Detect which cell encompasses the target text, then output its [X, Y] center coordinate. 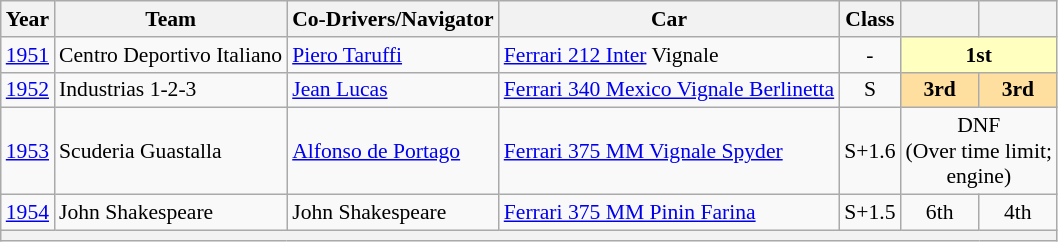
Alfonso de Portago [393, 152]
Class [870, 19]
S+1.6 [870, 152]
Scuderia Guastalla [170, 152]
Car [670, 19]
Ferrari 375 MM Vignale Spyder [670, 152]
Industrias 1-2-3 [170, 90]
Ferrari 340 Mexico Vignale Berlinetta [670, 90]
Year [28, 19]
1954 [28, 213]
Team [170, 19]
S [870, 90]
S+1.5 [870, 213]
Ferrari 212 Inter Vignale [670, 55]
1951 [28, 55]
4th [1018, 213]
Co-Drivers/Navigator [393, 19]
Ferrari 375 MM Pinin Farina [670, 213]
Jean Lucas [393, 90]
1st [979, 55]
6th [940, 213]
Centro Deportivo Italiano [170, 55]
1953 [28, 152]
- [870, 55]
Piero Taruffi [393, 55]
DNF(Over time limit;engine) [979, 152]
1952 [28, 90]
